Search for the cell housing the specified text and yield its [x, y] center coordinate. 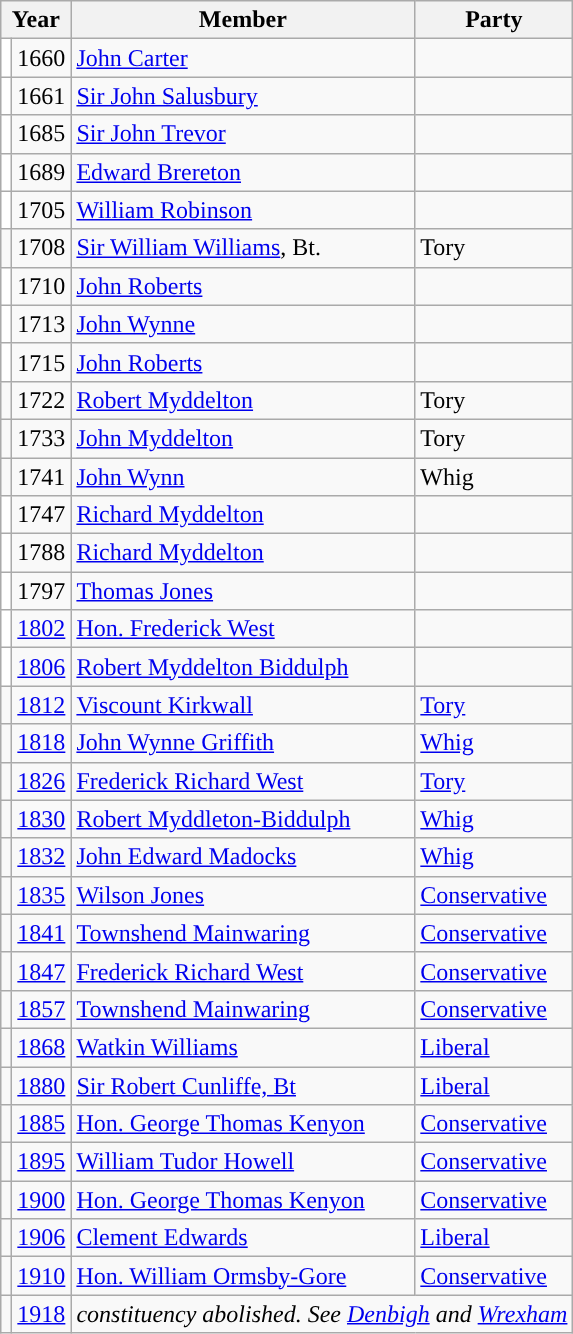
1847 [42, 971]
constituency abolished. See Denbigh and Wrexham [322, 1314]
1689 [42, 172]
Sir John Salusbury [243, 96]
Hon. Frederick West [243, 629]
1715 [42, 362]
John Edward Madocks [243, 857]
1835 [42, 895]
William Tudor Howell [243, 1162]
1832 [42, 857]
1733 [42, 438]
1713 [42, 324]
1710 [42, 286]
William Robinson [243, 210]
1797 [42, 591]
1906 [42, 1238]
1708 [42, 248]
Thomas Jones [243, 591]
Sir William Williams, Bt. [243, 248]
1812 [42, 705]
1918 [42, 1314]
1910 [42, 1276]
Sir John Trevor [243, 134]
1826 [42, 781]
1747 [42, 515]
Clement Edwards [243, 1238]
1857 [42, 1009]
Viscount Kirkwall [243, 705]
1880 [42, 1085]
1895 [42, 1162]
John Wynn [243, 477]
1685 [42, 134]
1722 [42, 400]
1806 [42, 667]
Hon. William Ormsby-Gore [243, 1276]
Party [494, 20]
1830 [42, 819]
Robert Myddelton Biddulph [243, 667]
Edward Brereton [243, 172]
1660 [42, 58]
1868 [42, 1047]
Sir Robert Cunliffe, Bt [243, 1085]
1705 [42, 210]
Watkin Williams [243, 1047]
John Wynne Griffith [243, 743]
John Carter [243, 58]
1900 [42, 1200]
Robert Myddleton-Biddulph [243, 819]
Wilson Jones [243, 895]
1818 [42, 743]
Member [243, 20]
1741 [42, 477]
1661 [42, 96]
Robert Myddelton [243, 400]
John Myddelton [243, 438]
1841 [42, 933]
1802 [42, 629]
1788 [42, 553]
1885 [42, 1124]
Year [36, 20]
John Wynne [243, 324]
